Return [X, Y] of the center of cell containing provided text 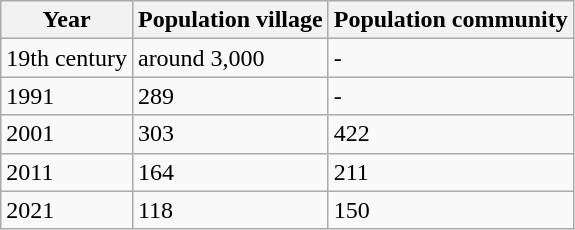
303 [230, 134]
around 3,000 [230, 58]
Year [67, 20]
422 [450, 134]
150 [450, 210]
1991 [67, 96]
2011 [67, 172]
289 [230, 96]
2021 [67, 210]
118 [230, 210]
2001 [67, 134]
Population community [450, 20]
Population village [230, 20]
164 [230, 172]
211 [450, 172]
19th century [67, 58]
